Locate the cell with the specified text and output its (x, y) center coordinate. 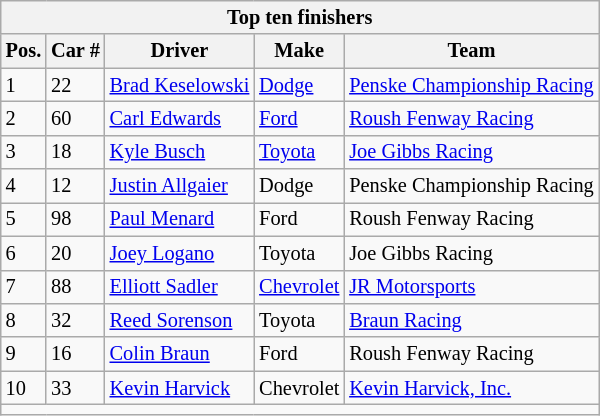
1 (24, 85)
5 (24, 219)
33 (76, 388)
Justin Allgaier (180, 186)
8 (24, 320)
Brad Keselowski (180, 85)
Carl Edwards (180, 118)
4 (24, 186)
3 (24, 152)
12 (76, 186)
10 (24, 388)
60 (76, 118)
Braun Racing (471, 320)
18 (76, 152)
9 (24, 354)
88 (76, 287)
7 (24, 287)
JR Motorsports (471, 287)
Paul Menard (180, 219)
6 (24, 253)
Team (471, 51)
20 (76, 253)
32 (76, 320)
Reed Sorenson (180, 320)
16 (76, 354)
Car # (76, 51)
Kevin Harvick, Inc. (471, 388)
Kyle Busch (180, 152)
Make (299, 51)
Colin Braun (180, 354)
2 (24, 118)
Kevin Harvick (180, 388)
Pos. (24, 51)
Top ten finishers (300, 17)
Driver (180, 51)
Elliott Sadler (180, 287)
22 (76, 85)
98 (76, 219)
Joey Logano (180, 253)
